Locate the cell with the specified text and output its [X, Y] center coordinate. 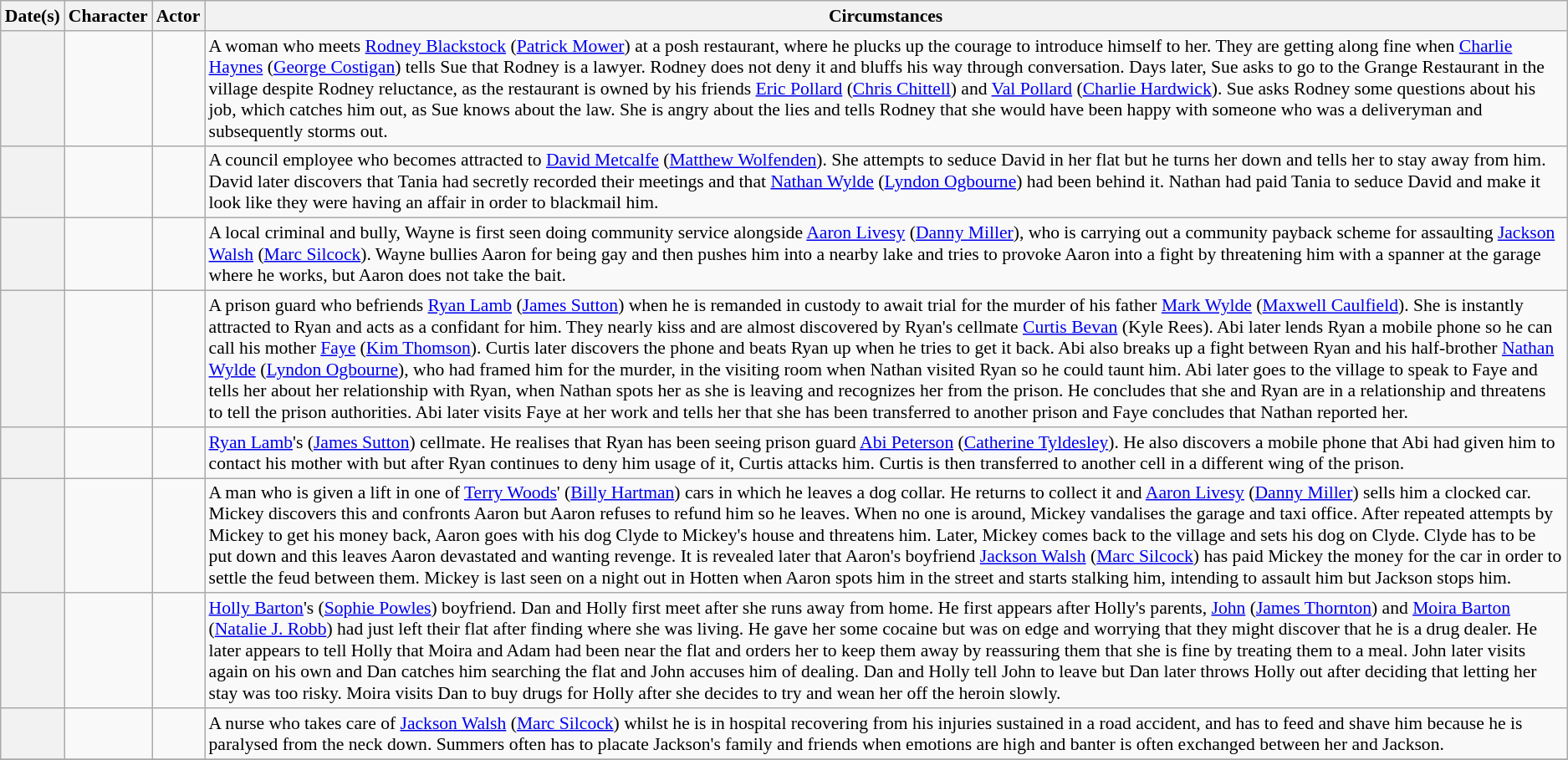
Date(s) [33, 16]
Character [109, 16]
Circumstances [885, 16]
Actor [179, 16]
